Locate the cell with the specified text and output its (X, Y) center coordinate. 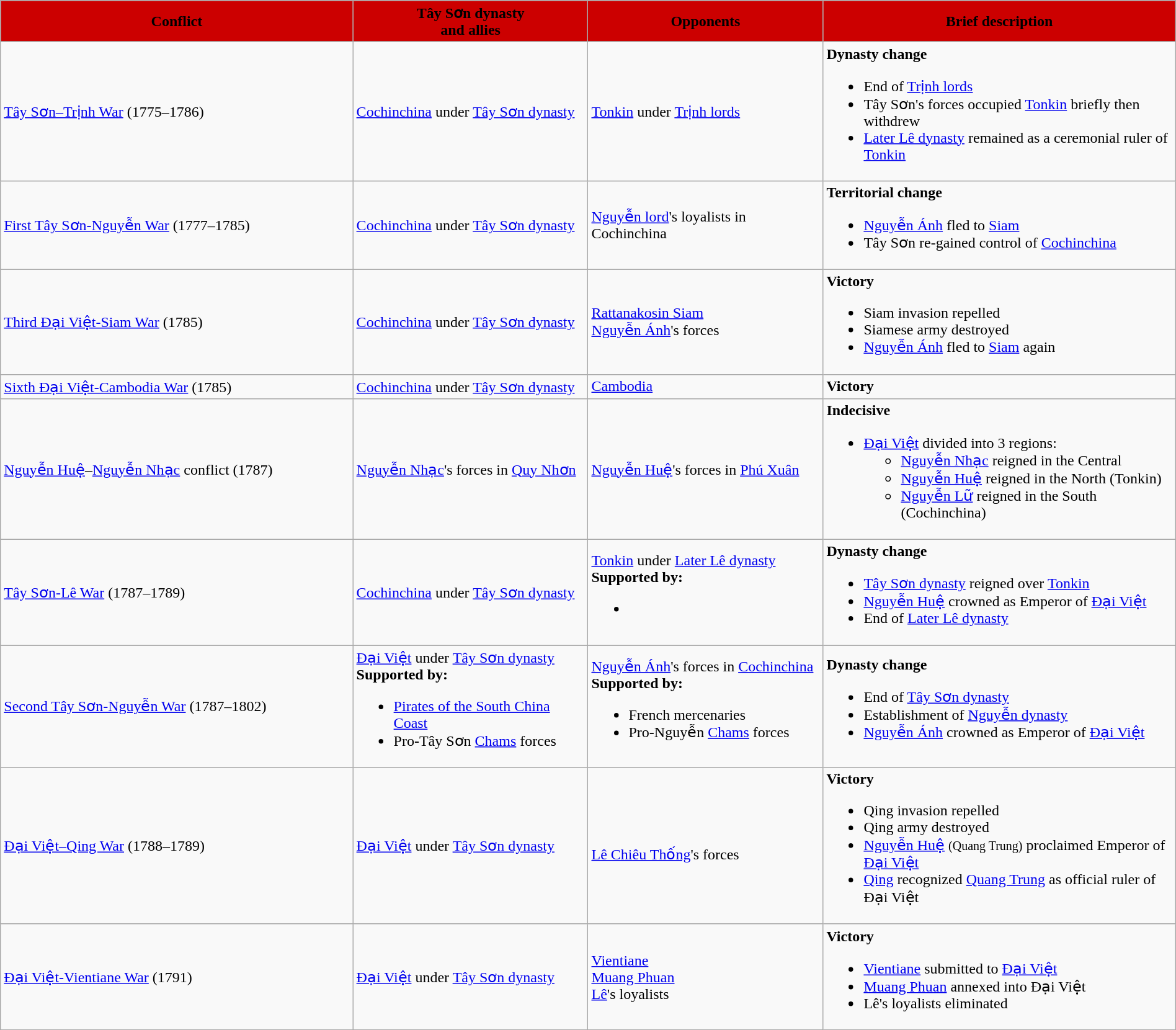
Dynasty changeTây Sơn dynasty reigned over TonkinNguyễn Huệ crowned as Emperor of Đại ViệtEnd of Later Lê dynasty (999, 593)
Tây Sơn-Lê War (1787–1789) (177, 593)
Sixth Đại Việt-Cambodia War (1785) (177, 387)
Tonkin under Trịnh lords (706, 111)
Nguyễn Huệ's forces in Phú Xuân (706, 469)
Lê Chiêu Thống's forces (706, 846)
Cambodia (706, 387)
Tây Sơn–Trịnh War (1775–1786) (177, 111)
Brief description (999, 21)
Nguyễn Huệ–Nguyễn Nhạc conflict (1787) (177, 469)
VictorySiam invasion repelledSiamese army destroyedNguyễn Ánh fled to Siam again (999, 321)
Third Đại Việt-Siam War (1785) (177, 321)
Nguyễn Nhạc's forces in Quy Nhơn (470, 469)
Rattanakosin Siam Nguyễn Ánh's forces (706, 321)
Dynasty changeEnd of Tây Sơn dynastyEstablishment of Nguyễn dynastyNguyễn Ánh crowned as Emperor of Đại Việt (999, 706)
Tây Sơn dynastyand allies (470, 21)
Conflict (177, 21)
Opponents (706, 21)
Đại Việt under Tây Sơn dynasty Supported by:Pirates of the South China CoastPro-Tây Sơn Chams forces (470, 706)
Victory (999, 387)
Vientiane Muang Phuan Lê's loyalists (706, 977)
Tonkin under Later Lê dynasty Supported by: (706, 593)
First Tây Sơn-Nguyễn War (1777–1785) (177, 225)
Nguyễn lord's loyalists in Cochinchina (706, 225)
Second Tây Sơn-Nguyễn War (1787–1802) (177, 706)
Territorial changeNguyễn Ánh fled to SiamTây Sơn re-gained control of Cochinchina (999, 225)
Nguyễn Ánh's forces in Cochinchina Supported by: French mercenariesPro-Nguyễn Chams forces (706, 706)
Đại Việt–Qing War (1788–1789) (177, 846)
Đại Việt-Vientiane War (1791) (177, 977)
VictoryVientiane submitted to Đại ViệtMuang Phuan annexed into Đại ViệtLê's loyalists eliminated (999, 977)
Dynasty changeEnd of Trịnh lordsTây Sơn's forces occupied Tonkin briefly then withdrewLater Lê dynasty remained as a ceremonial ruler of Tonkin (999, 111)
